Identify which cell holds the provided text, then report its (x, y) central coordinate. 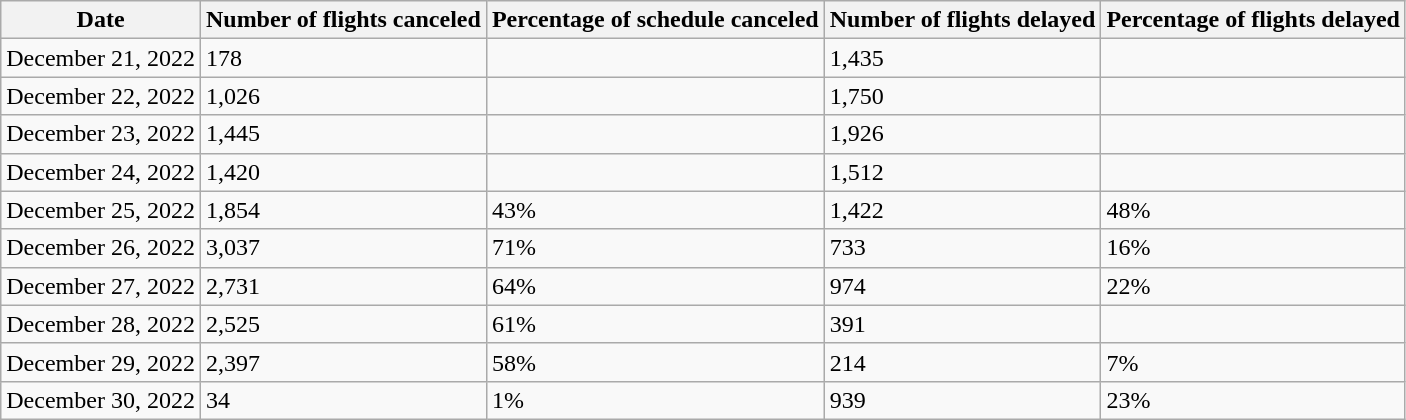
1,435 (962, 58)
December 26, 2022 (101, 248)
61% (655, 324)
1,445 (343, 134)
34 (343, 400)
733 (962, 248)
1% (655, 400)
1,854 (343, 210)
Number of flights delayed (962, 20)
1,422 (962, 210)
December 30, 2022 (101, 400)
2,397 (343, 362)
58% (655, 362)
1,750 (962, 96)
Number of flights canceled (343, 20)
1,026 (343, 96)
1,420 (343, 172)
December 29, 2022 (101, 362)
7% (1254, 362)
64% (655, 286)
Percentage of flights delayed (1254, 20)
2,731 (343, 286)
December 25, 2022 (101, 210)
214 (962, 362)
391 (962, 324)
71% (655, 248)
48% (1254, 210)
December 22, 2022 (101, 96)
939 (962, 400)
Date (101, 20)
16% (1254, 248)
December 21, 2022 (101, 58)
2,525 (343, 324)
December 24, 2022 (101, 172)
1,512 (962, 172)
December 28, 2022 (101, 324)
Percentage of schedule canceled (655, 20)
23% (1254, 400)
1,926 (962, 134)
December 27, 2022 (101, 286)
974 (962, 286)
22% (1254, 286)
178 (343, 58)
43% (655, 210)
3,037 (343, 248)
December 23, 2022 (101, 134)
